Find where the given text appears and provide that cell's center as (x, y) coordinate. 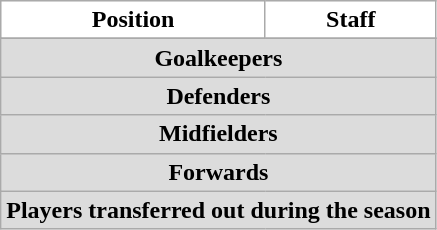
Staff (350, 20)
Forwards (218, 172)
Defenders (218, 96)
Goalkeepers (218, 58)
Midfielders (218, 134)
Position (134, 20)
Players transferred out during the season (218, 210)
